Capture the cell that displays the provided text and extract its [X, Y] central coordinate. 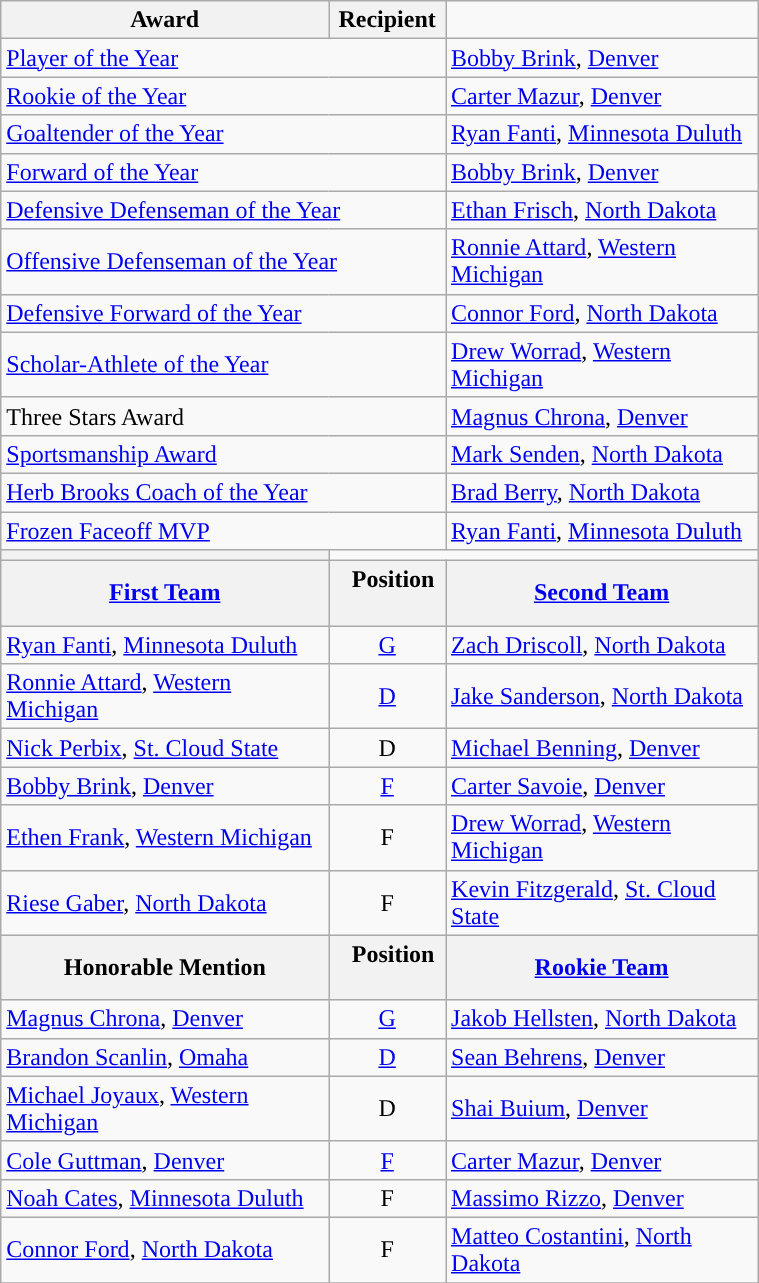
Honorable Mention [165, 968]
Cole Guttman, Denver [165, 1160]
Second Team [602, 594]
Ethan Frisch, North Dakota [602, 210]
Offensive Defenseman of the Year [224, 262]
Nick Perbix, St. Cloud State [165, 748]
Kevin Fitzgerald, St. Cloud State [602, 902]
Rookie Team [602, 968]
Jake Sanderson, North Dakota [602, 696]
Michael Benning, Denver [602, 748]
Defensive Defenseman of the Year [224, 210]
First Team [165, 594]
Shai Buium, Denver [602, 1108]
Massimo Rizzo, Denver [602, 1198]
Goaltender of the Year [224, 134]
Forward of the Year [224, 172]
Recipient [388, 20]
Frozen Faceoff MVP [224, 531]
Carter Savoie, Denver [602, 786]
Herb Brooks Coach of the Year [224, 492]
Matteo Costantini, North Dakota [602, 1250]
Three Stars Award [224, 416]
Michael Joyaux, Western Michigan [165, 1108]
Award [165, 20]
Jakob Hellsten, North Dakota [602, 1019]
Noah Cates, Minnesota Duluth [165, 1198]
Ethen Frank, Western Michigan [165, 838]
Defensive Forward of the Year [224, 313]
Sportsmanship Award [224, 454]
Scholar-Athlete of the Year [224, 364]
Brad Berry, North Dakota [602, 492]
Riese Gaber, North Dakota [165, 902]
Sean Behrens, Denver [602, 1057]
Brandon Scanlin, Omaha [165, 1057]
Mark Senden, North Dakota [602, 454]
Zach Driscoll, North Dakota [602, 645]
Player of the Year [224, 58]
Rookie of the Year [224, 96]
